Scan for the cell matching the given text and deliver its (x, y) coordinate at center. 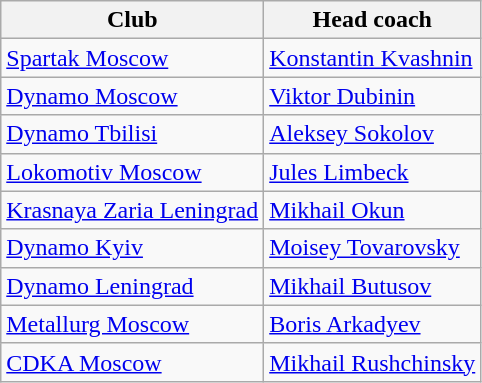
Metallurg Moscow (132, 324)
Spartak Moscow (132, 58)
Mikhail Rushchinsky (372, 362)
Mikhail Okun (372, 210)
Jules Limbeck (372, 172)
Boris Arkadyev (372, 324)
CDKA Moscow (132, 362)
Dynamo Tbilisi (132, 134)
Lokomotiv Moscow (132, 172)
Head coach (372, 20)
Konstantin Kvashnin (372, 58)
Mikhail Butusov (372, 286)
Viktor Dubinin (372, 96)
Dynamo Kyiv (132, 248)
Dynamo Moscow (132, 96)
Dynamo Leningrad (132, 286)
Krasnaya Zaria Leningrad (132, 210)
Moisey Tovarovsky (372, 248)
Club (132, 20)
Aleksey Sokolov (372, 134)
